From the cell containing the given text, extract its center point as (X, Y) coordinate. 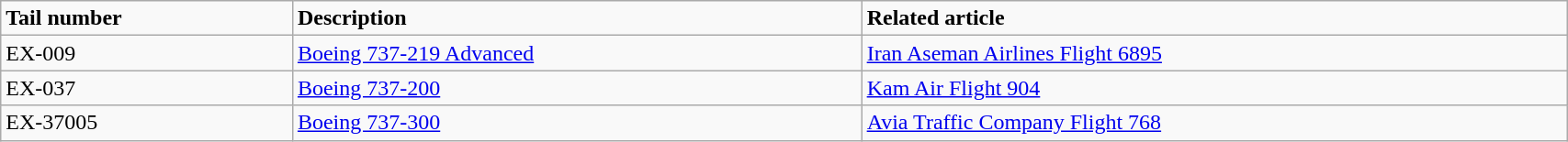
Boeing 737-219 Advanced (577, 53)
Avia Traffic Company Flight 768 (1214, 123)
Kam Air Flight 904 (1214, 88)
EX-037 (147, 88)
Related article (1214, 18)
Description (577, 18)
Boeing 737-300 (577, 123)
EX-009 (147, 53)
EX-37005 (147, 123)
Boeing 737-200 (577, 88)
Iran Aseman Airlines Flight 6895 (1214, 53)
Tail number (147, 18)
